Return the [x, y] coordinate for the center point of the cell that contains the specified text.  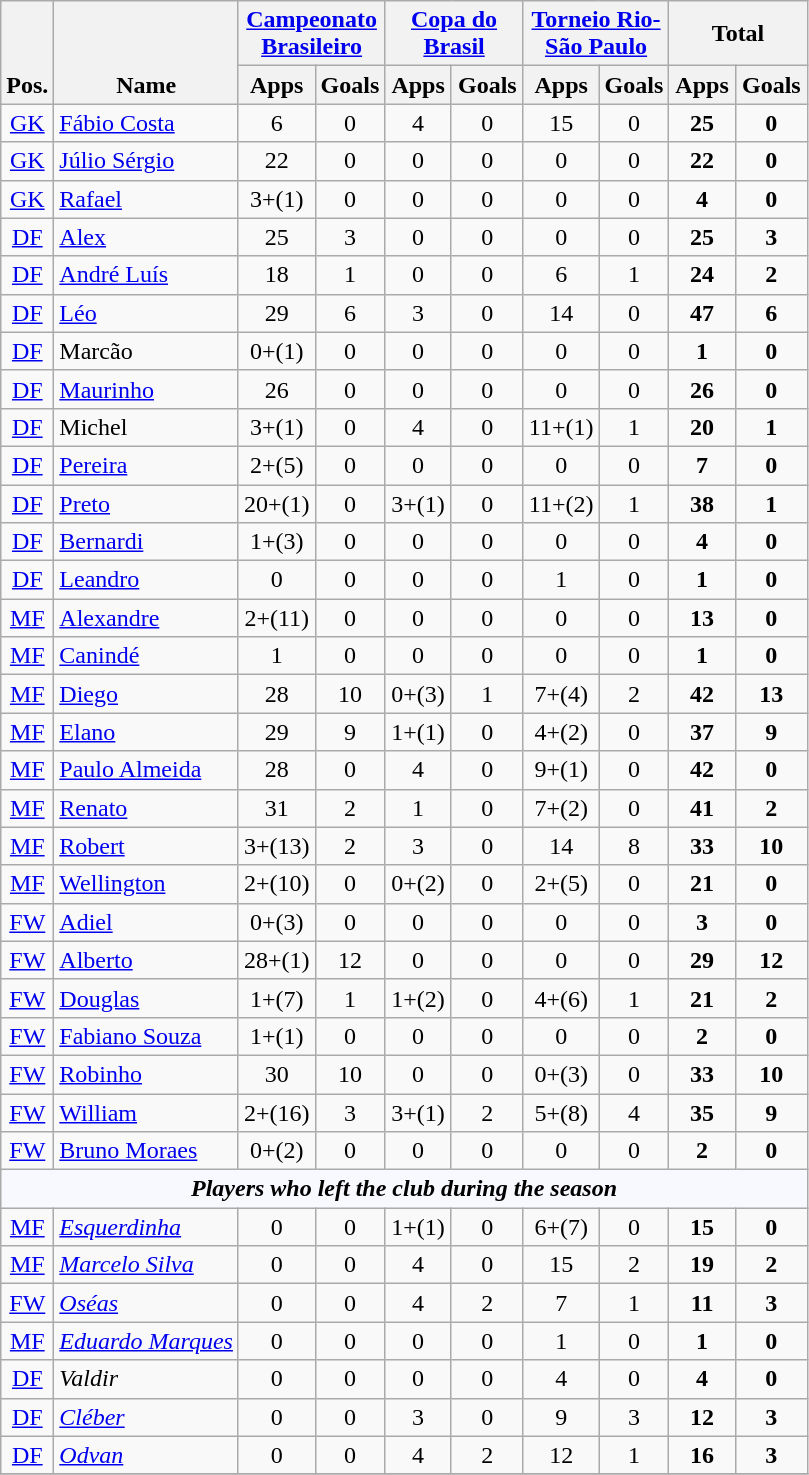
Wellington [146, 884]
Esquerdinha [146, 1227]
30 [276, 1074]
41 [702, 808]
Marcelo Silva [146, 1265]
35 [702, 1113]
6+(7) [561, 1227]
4+(2) [561, 732]
Robinho [146, 1074]
7+(2) [561, 808]
Cléber [146, 1417]
Marcão [146, 351]
Name [146, 52]
Oséas [146, 1303]
Michel [146, 427]
Eduardo Marques [146, 1341]
3+(13) [276, 846]
7+(4) [561, 694]
Leandro [146, 580]
2+(16) [276, 1113]
André Luís [146, 275]
0+(1) [276, 351]
Alberto [146, 960]
Robert [146, 846]
31 [276, 808]
Bruno Moraes [146, 1151]
Total [738, 34]
Maurinho [146, 389]
Pereira [146, 465]
2+(10) [276, 884]
Bernardi [146, 542]
28+(1) [276, 960]
1+(7) [276, 998]
Renato [146, 808]
37 [702, 732]
Players who left the club during the season [404, 1189]
Paulo Almeida [146, 770]
24 [702, 275]
Odvan [146, 1455]
Alex [146, 237]
8 [634, 846]
9+(1) [561, 770]
20 [702, 427]
2+(11) [276, 618]
Júlio Sérgio [146, 161]
20+(1) [276, 503]
Elano [146, 732]
19 [702, 1265]
Douglas [146, 998]
Fábio Costa [146, 123]
Torneio Rio-São Paulo [596, 34]
38 [702, 503]
William [146, 1113]
Léo [146, 313]
47 [702, 313]
11 [702, 1303]
Valdir [146, 1379]
Copa do Brasil [454, 34]
4+(6) [561, 998]
Diego [146, 694]
Canindé [146, 656]
Fabiano Souza [146, 1036]
Pos. [28, 52]
18 [276, 275]
5+(8) [561, 1113]
Rafael [146, 199]
1+(2) [418, 998]
11+(2) [561, 503]
16 [702, 1455]
Campeonato Brasileiro [311, 34]
Alexandre [146, 618]
Preto [146, 503]
11+(1) [561, 427]
Adiel [146, 922]
1+(3) [276, 542]
